Capture the cell that displays the provided text and extract its [x, y] central coordinate. 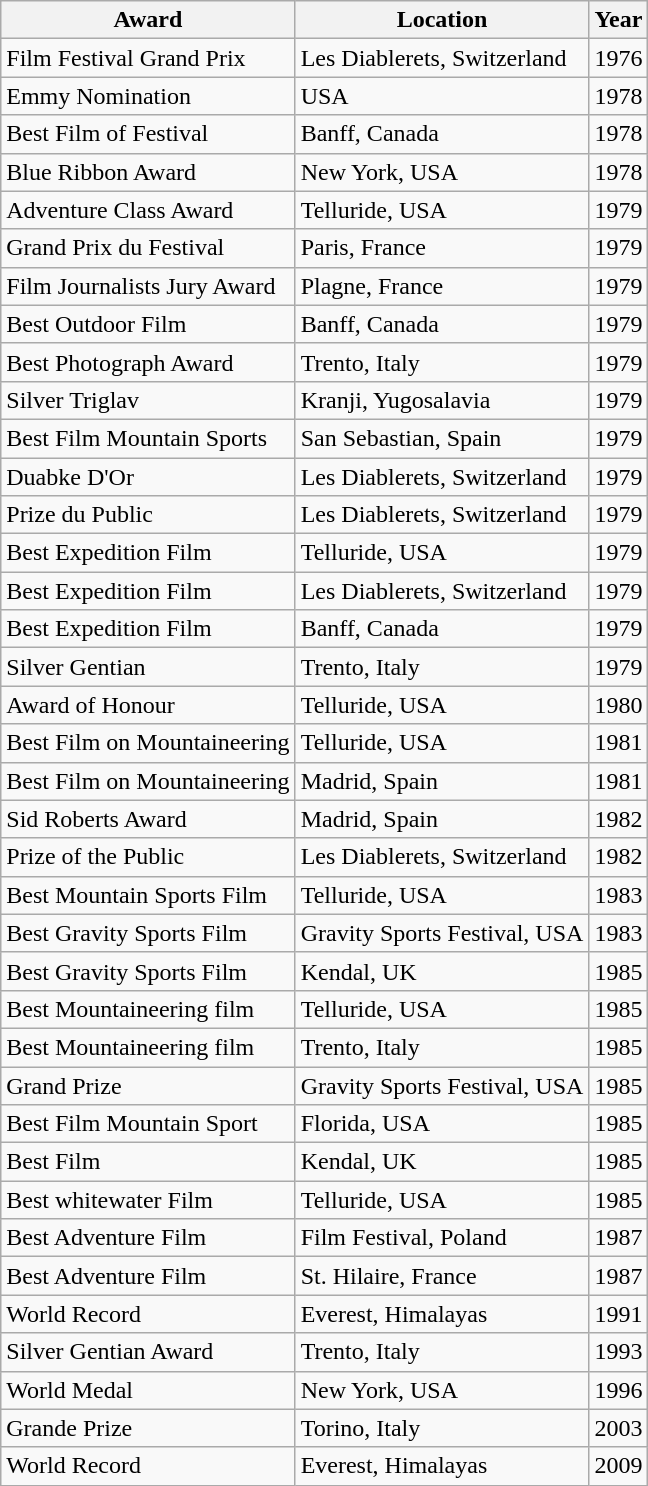
World Medal [148, 1390]
Torino, Italy [442, 1428]
Sid Roberts Award [148, 819]
Film Festival, Poland [442, 1238]
1996 [618, 1390]
Best Film Mountain Sport [148, 1124]
St. Hilaire, France [442, 1276]
Adventure Class Award [148, 210]
Florida, USA [442, 1124]
Silver Triglav [148, 400]
Silver Gentian Award [148, 1352]
Best whitewater Film [148, 1200]
Best Film [148, 1162]
Prize of the Public [148, 857]
Kranji, Yugosalavia [442, 400]
Location [442, 20]
Prize du Public [148, 515]
Best Outdoor Film [148, 324]
1980 [618, 705]
2009 [618, 1466]
Grande Prize [148, 1428]
Best Film of Festival [148, 134]
Film Journalists Jury Award [148, 286]
Emmy Nomination [148, 96]
Grand Prize [148, 1085]
Best Film Mountain Sports [148, 438]
Grand Prix du Festival [148, 248]
2003 [618, 1428]
Best Mountain Sports Film [148, 895]
1993 [618, 1352]
1991 [618, 1314]
Silver Gentian [148, 667]
Best Photograph Award [148, 362]
Award of Honour [148, 705]
Blue Ribbon Award [148, 172]
San Sebastian, Spain [442, 438]
Year [618, 20]
Plagne, France [442, 286]
Duabke D'Or [148, 477]
Award [148, 20]
Film Festival Grand Prix [148, 58]
Paris, France [442, 248]
1976 [618, 58]
USA [442, 96]
